Capture the cell that displays the provided text and extract its [X, Y] central coordinate. 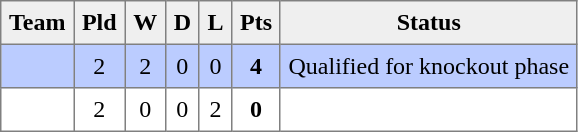
Pld [100, 23]
Status [428, 23]
W [145, 23]
4 [256, 66]
L [216, 23]
Pts [256, 23]
D [182, 23]
Team [38, 23]
Qualified for knockout phase [428, 66]
